Extract the (x, y) coordinate from the center of the cell holding the provided text.  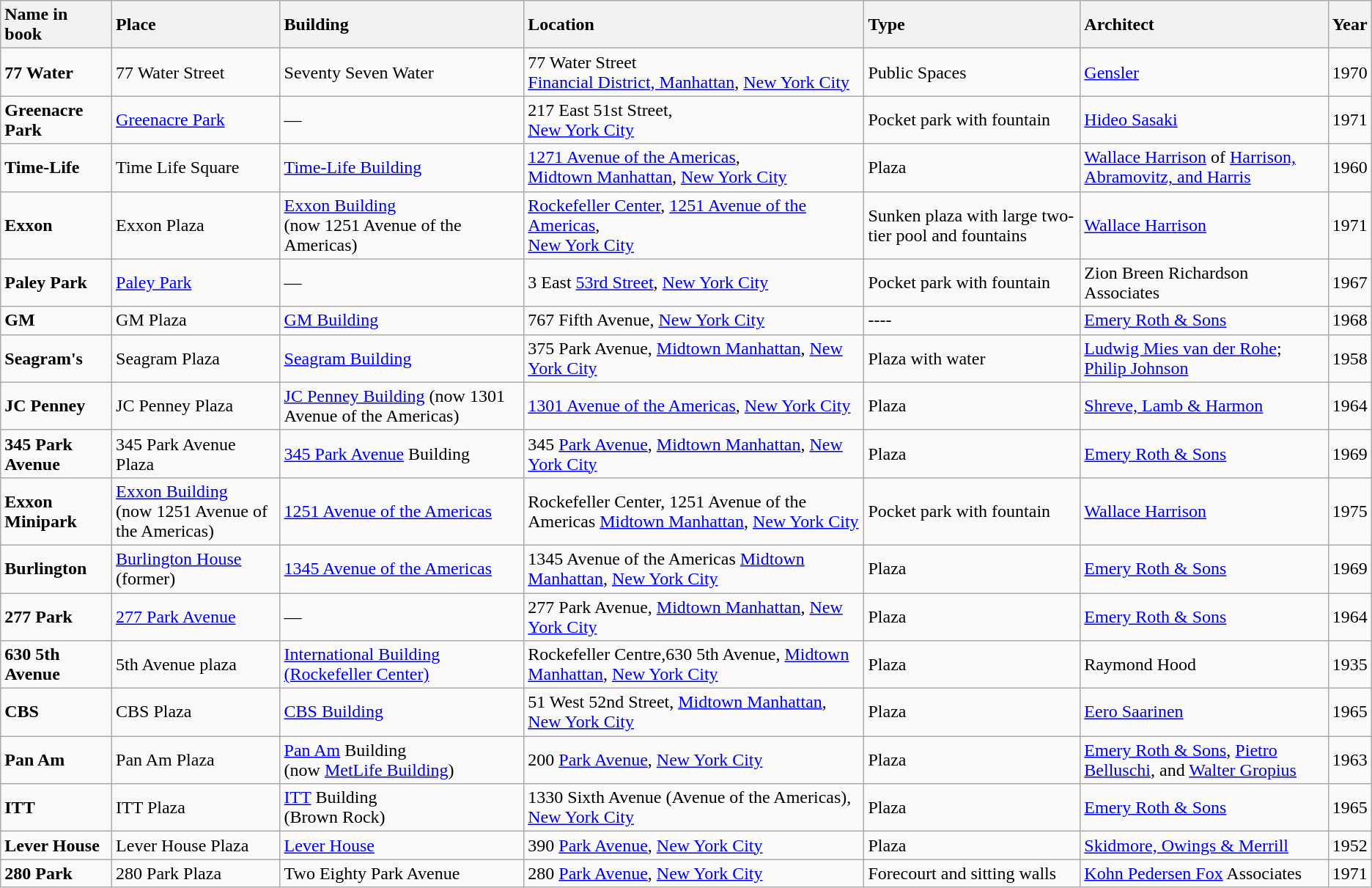
767 Fifth Avenue, New York City (694, 320)
51 West 52nd Street, Midtown Manhattan, New York City (694, 713)
280 Park Avenue, New York City (694, 873)
630 5th Avenue (56, 664)
345 Park Avenue Plaza (196, 453)
1967 (1350, 283)
CBS Plaza (196, 713)
Skidmore, Owings & Merrill (1204, 845)
Shreve, Lamb & Harmon (1204, 406)
277 Park Avenue, Midtown Manhattan, New York City (694, 616)
Year (1350, 25)
Two Eighty Park Avenue (402, 873)
ITT Building(Brown Rock) (402, 808)
1952 (1350, 845)
Architect (1204, 25)
345 Park Avenue Building (402, 453)
280 Park (56, 873)
GM (56, 320)
3 East 53rd Street, New York City (694, 283)
ITT Plaza (196, 808)
Ludwig Mies van der Rohe; Philip Johnson (1204, 358)
Pan Am (56, 760)
Sunken plaza with large two-tier pool and fountains (972, 225)
77 Water (56, 72)
5th Avenue plaza (196, 664)
International Building (Rockefeller Center) (402, 664)
1935 (1350, 664)
1975 (1350, 511)
Exxon (56, 225)
Plaza with water (972, 358)
Emery Roth & Sons, Pietro Belluschi, and Walter Gropius (1204, 760)
Seagram Building (402, 358)
Kohn Pedersen Fox Associates (1204, 873)
280 Park Plaza (196, 873)
77 Water StreetFinancial District, Manhattan, New York City (694, 72)
Building (402, 25)
1345 Avenue of the Americas (402, 569)
Wallace Harrison of Harrison, Abramovitz, and Harris (1204, 167)
Time-Life Building (402, 167)
Time Life Square (196, 167)
1330 Sixth Avenue (Avenue of the Americas), New York City (694, 808)
277 Park (56, 616)
217 East 51st Street,New York City (694, 120)
Type (972, 25)
Exxon Plaza (196, 225)
JC Penney Building (now 1301 Avenue of the Americas) (402, 406)
JC Penney Plaza (196, 406)
JC Penney (56, 406)
1963 (1350, 760)
Seventy Seven Water (402, 72)
Hideo Sasaki (1204, 120)
1970 (1350, 72)
Time-Life (56, 167)
Burlington (56, 569)
Eero Saarinen (1204, 713)
277 Park Avenue (196, 616)
345 Park Avenue (56, 453)
Lever House Plaza (196, 845)
1301 Avenue of the Americas, New York City (694, 406)
Burlington House (former) (196, 569)
Pan Am Plaza (196, 760)
Seagram's (56, 358)
Seagram Plaza (196, 358)
77 Water Street (196, 72)
Pan Am Building(now MetLife Building) (402, 760)
Rockefeller Centre,630 5th Avenue, Midtown Manhattan, New York City (694, 664)
345 Park Avenue, Midtown Manhattan, New York City (694, 453)
390 Park Avenue, New York City (694, 845)
1251 Avenue of the Americas (402, 511)
375 Park Avenue, Midtown Manhattan, New York City (694, 358)
Location (694, 25)
Exxon Minipark (56, 511)
200 Park Avenue, New York City (694, 760)
1960 (1350, 167)
1271 Avenue of the Americas,Midtown Manhattan, New York City (694, 167)
GM Building (402, 320)
Public Spaces (972, 72)
1968 (1350, 320)
GM Plaza (196, 320)
Forecourt and sitting walls (972, 873)
Place (196, 25)
1958 (1350, 358)
CBS (56, 713)
Raymond Hood (1204, 664)
1345 Avenue of the Americas Midtown Manhattan, New York City (694, 569)
Rockefeller Center, 1251 Avenue of the Americas Midtown Manhattan, New York City (694, 511)
Rockefeller Center, 1251 Avenue of the Americas,New York City (694, 225)
Gensler (1204, 72)
Zion Breen Richardson Associates (1204, 283)
Name in book (56, 25)
ITT (56, 808)
---- (972, 320)
CBS Building (402, 713)
